Capture the cell that displays the provided text and extract its (X, Y) central coordinate. 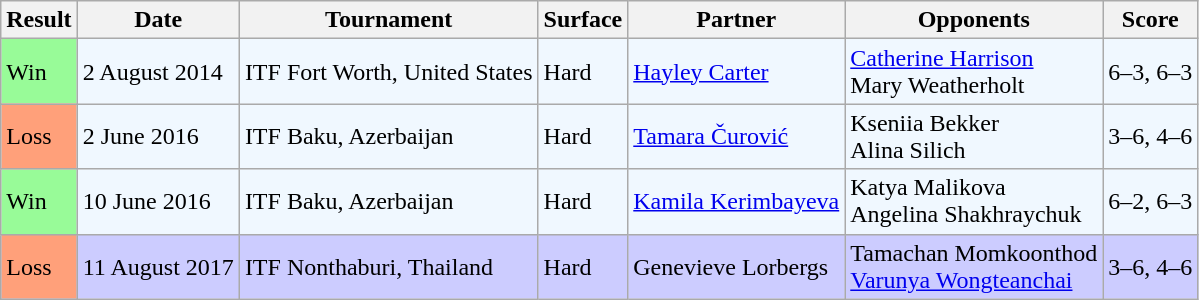
Tournament (388, 20)
Tamachan Momkoonthod Varunya Wongteanchai (974, 266)
Opponents (974, 20)
Kseniia Bekker Alina Silich (974, 136)
Katya Malikova Angelina Shakhraychuk (974, 202)
ITF Fort Worth, United States (388, 72)
10 June 2016 (158, 202)
Kamila Kerimbayeva (736, 202)
6–3, 6–3 (1150, 72)
Surface (583, 20)
11 August 2017 (158, 266)
Score (1150, 20)
Tamara Čurović (736, 136)
ITF Nonthaburi, Thailand (388, 266)
Partner (736, 20)
2 June 2016 (158, 136)
Catherine Harrison Mary Weatherholt (974, 72)
Genevieve Lorbergs (736, 266)
Date (158, 20)
6–2, 6–3 (1150, 202)
Hayley Carter (736, 72)
2 August 2014 (158, 72)
Result (39, 20)
